Capture the cell that displays the provided text and extract its [x, y] central coordinate. 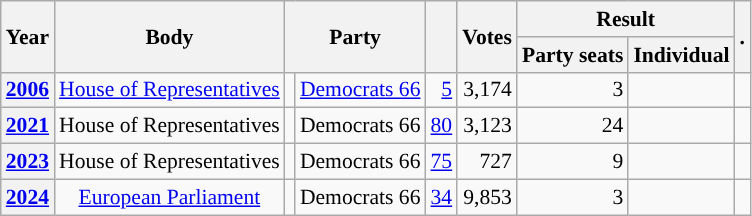
727 [487, 162]
European Parliament [170, 197]
24 [572, 126]
Year [28, 36]
2006 [28, 90]
Result [626, 19]
2021 [28, 126]
Party seats [572, 55]
Individual [681, 55]
3,174 [487, 90]
5 [442, 90]
Party [356, 36]
80 [442, 126]
9,853 [487, 197]
2023 [28, 162]
2024 [28, 197]
75 [442, 162]
9 [572, 162]
34 [442, 197]
3,123 [487, 126]
Body [170, 36]
Votes [487, 36]
. [742, 36]
